Extract the [X, Y] coordinate from the center of the cell holding the provided text.  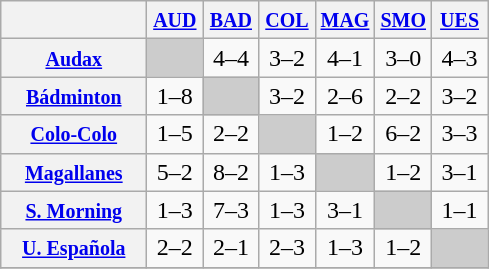
2–6 [345, 96]
6–2 [404, 134]
1–8 [175, 96]
2–3 [287, 248]
UES [460, 20]
7–3 [231, 210]
BAD [231, 20]
SMO [404, 20]
U. Española [74, 248]
3–3 [460, 134]
3–0 [404, 58]
COL [287, 20]
Bádminton [74, 96]
4–4 [231, 58]
4–1 [345, 58]
Colo-Colo [74, 134]
1–5 [175, 134]
S. Morning [74, 210]
Audax [74, 58]
8–2 [231, 172]
MAG [345, 20]
Magallanes [74, 172]
1–1 [460, 210]
AUD [175, 20]
5–2 [175, 172]
4–3 [460, 58]
2–1 [231, 248]
